Identify which cell holds the provided text, then report its [x, y] central coordinate. 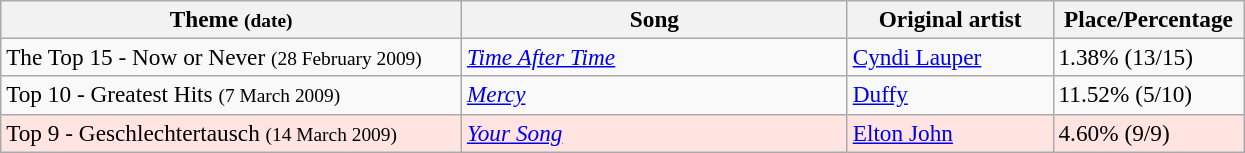
Song [655, 19]
Mercy [655, 95]
Top 9 - Geschlechtertausch (14 March 2009) [232, 133]
The Top 15 - Now or Never (28 February 2009) [232, 57]
Duffy [950, 95]
11.52% (5/10) [1148, 95]
Original artist [950, 19]
Your Song [655, 133]
Time After Time [655, 57]
4.60% (9/9) [1148, 133]
1.38% (13/15) [1148, 57]
Place/Percentage [1148, 19]
Elton John [950, 133]
Cyndi Lauper [950, 57]
Theme (date) [232, 19]
Top 10 - Greatest Hits (7 March 2009) [232, 95]
